Provide the (X, Y) coordinate of the cell's center where the given text is located.  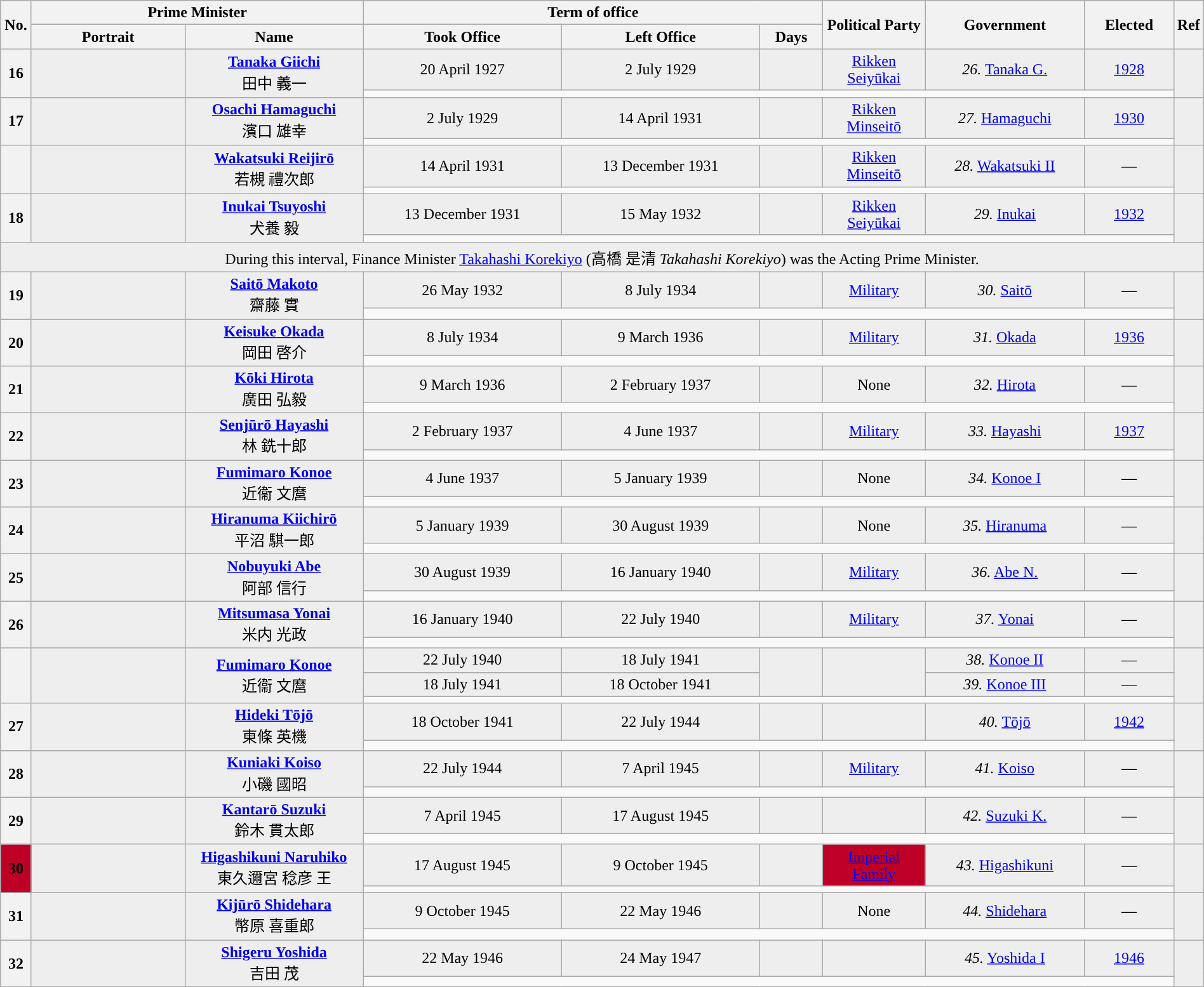
Nobuyuki Abe阿部 信行 (274, 578)
29. Inukai (1005, 215)
Days (791, 37)
1932 (1129, 215)
Ref (1189, 25)
20 April 1927 (462, 70)
20 (17, 342)
Keisuke Okada岡田 啓介 (274, 342)
28 (17, 774)
Saitō Makoto齋藤 實 (274, 295)
19 (17, 295)
44. Shidehara (1005, 910)
Higashikuni Naruhiko東久邇宮 稔彦 王 (274, 868)
30 (17, 868)
Prime Minister (197, 13)
1946 (1129, 957)
18 (17, 218)
Kuniaki Koiso小磯 國昭 (274, 774)
38. Konoe II (1005, 660)
Government (1005, 25)
31 (17, 916)
Tanaka Giichi田中 義一 (274, 73)
1930 (1129, 118)
41. Koiso (1005, 768)
Took Office (462, 37)
29 (17, 821)
28. Wakatsuki II (1005, 166)
1936 (1129, 336)
1937 (1129, 432)
30. Saitō (1005, 289)
Kantarō Suzuki鈴木 貫太郎 (274, 821)
33. Hayashi (1005, 432)
22 (17, 437)
17 (17, 121)
Wakatsuki Reijirō若槻 禮次郎 (274, 169)
32. Hirota (1005, 385)
21 (17, 390)
27 (17, 727)
37. Yonai (1005, 619)
Name (274, 37)
Kijūrō Shidehara幣原 喜重郎 (274, 916)
Term of office (593, 13)
36. Abe N. (1005, 573)
25 (17, 578)
31. Okada (1005, 336)
Shigeru Yoshida吉田 茂 (274, 963)
Elected (1129, 25)
1928 (1129, 70)
Senjūrō Hayashi林 銑十郎 (274, 437)
Imperial Family (874, 864)
Mitsumasa Yonai米内 光政 (274, 625)
Hideki Tōjō東條 英機 (274, 727)
45. Yoshida I (1005, 957)
15 May 1932 (660, 215)
39. Konoe III (1005, 684)
26. Tanaka G. (1005, 70)
34. Konoe I (1005, 479)
26 (17, 625)
35. Hiranuma (1005, 526)
Portrait (108, 37)
1942 (1129, 721)
Left Office (660, 37)
Political Party (874, 25)
23 (17, 484)
Kōki Hirota廣田 弘毅 (274, 390)
No. (17, 25)
43. Higashikuni (1005, 864)
40. Tōjō (1005, 721)
32 (17, 963)
24 May 1947 (660, 957)
42. Suzuki K. (1005, 815)
During this interval, Finance Minister Takahashi Korekiyo (高橋 是清 Takahashi Korekiyo) was the Acting Prime Minister. (602, 256)
Hiranuma Kiichirō平沼 騏一郎 (274, 531)
26 May 1932 (462, 289)
27. Hamaguchi (1005, 118)
Osachi Hamaguchi濱口 雄幸 (274, 121)
Inukai Tsuyoshi犬養 毅 (274, 218)
24 (17, 531)
16 (17, 73)
